For the text-containing cell, return its midpoint in (x, y) coordinate format. 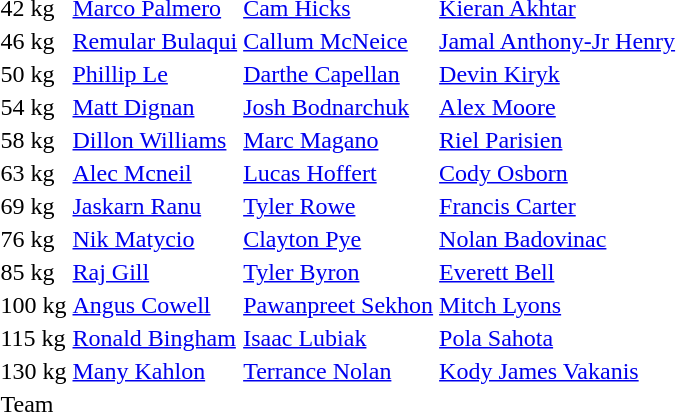
Tyler Rowe (338, 206)
Callum McNeice (338, 41)
Lucas Hoffert (338, 173)
Angus Cowell (155, 305)
Jaskarn Ranu (155, 206)
Darthe Capellan (338, 74)
Ronald Bingham (155, 338)
Matt Dignan (155, 107)
Pawanpreet Sekhon (338, 305)
Tyler Byron (338, 272)
Alec Mcneil (155, 173)
Nik Matycio (155, 239)
Raj Gill (155, 272)
Terrance Nolan (338, 371)
Dillon Williams (155, 140)
Phillip Le (155, 74)
Remular Bulaqui (155, 41)
Many Kahlon (155, 371)
Josh Bodnarchuk (338, 107)
Clayton Pye (338, 239)
Marc Magano (338, 140)
Isaac Lubiak (338, 338)
